Search for the cell housing the specified text and yield its [X, Y] center coordinate. 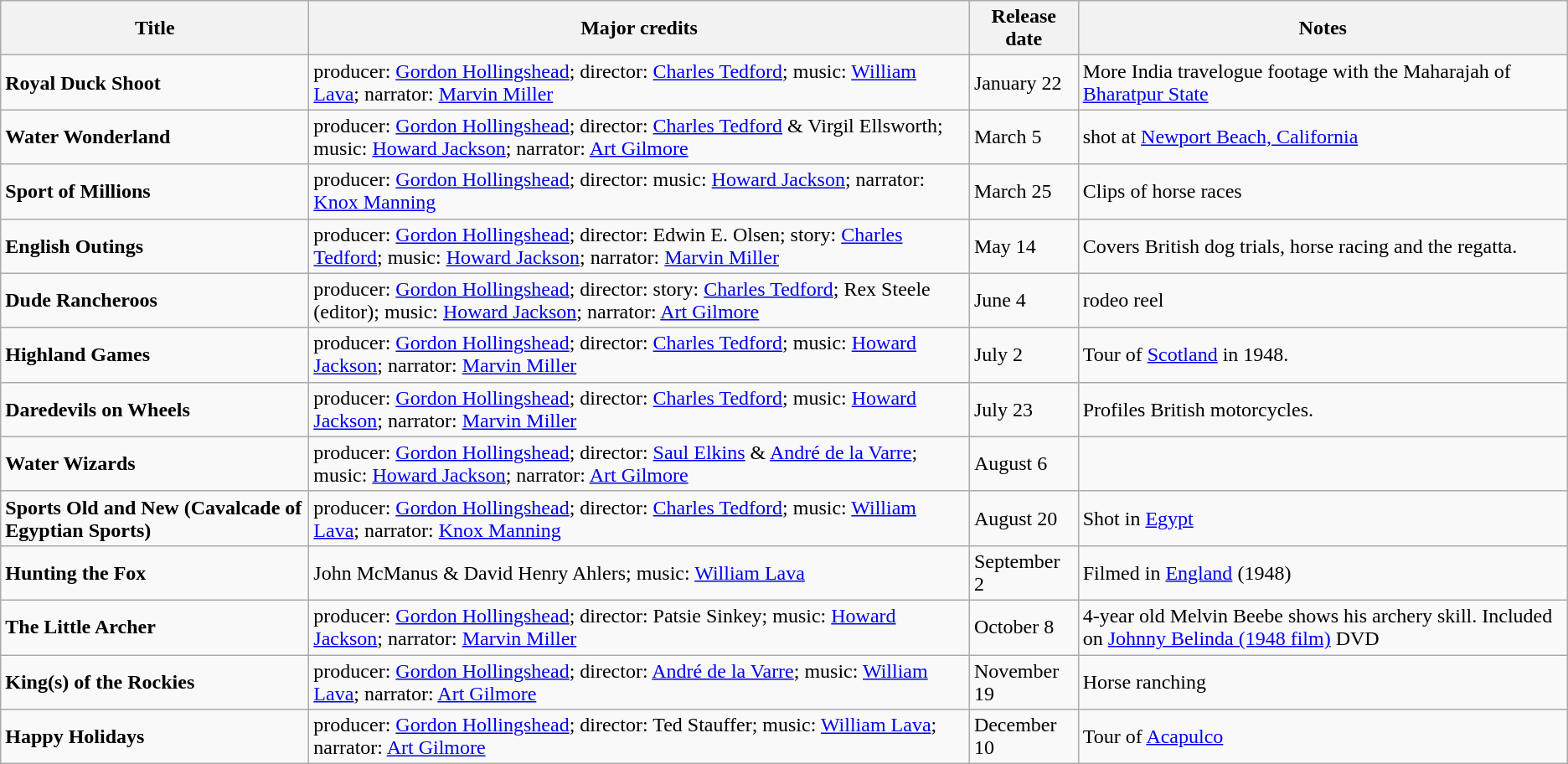
rodeo reel [1323, 300]
producer: Gordon Hollingshead; director: Charles Tedford; music: William Lava; narrator: Knox Manning [640, 518]
Happy Holidays [155, 737]
November 19 [1024, 682]
Sports Old and New (Cavalcade of Egyptian Sports) [155, 518]
Notes [1323, 28]
August 20 [1024, 518]
Water Wizards [155, 464]
Highland Games [155, 355]
Tour of Scotland in 1948. [1323, 355]
producer: Gordon Hollingshead; director: Ted Stauffer; music: William Lava; narrator: Art Gilmore [640, 737]
Profiles British motorcycles. [1323, 409]
December 10 [1024, 737]
Royal Duck Shoot [155, 82]
Horse ranching [1323, 682]
Title [155, 28]
Major credits [640, 28]
producer: Gordon Hollingshead; director: Charles Tedford & Virgil Ellsworth; music: Howard Jackson; narrator: Art Gilmore [640, 137]
producer: Gordon Hollingshead; director: music: Howard Jackson; narrator: Knox Manning [640, 191]
Water Wonderland [155, 137]
John McManus & David Henry Ahlers; music: William Lava [640, 573]
Clips of horse races [1323, 191]
Covers British dog trials, horse racing and the regatta. [1323, 246]
June 4 [1024, 300]
Hunting the Fox [155, 573]
Tour of Acapulco [1323, 737]
English Outings [155, 246]
Shot in Egypt [1323, 518]
producer: Gordon Hollingshead; director: Charles Tedford; music: William Lava; narrator: Marvin Miller [640, 82]
Daredevils on Wheels [155, 409]
4-year old Melvin Beebe shows his archery skill. Included on Johnny Belinda (1948 film) DVD [1323, 627]
producer: Gordon Hollingshead; director: story: Charles Tedford; Rex Steele (editor); music: Howard Jackson; narrator: Art Gilmore [640, 300]
Sport of Millions [155, 191]
March 5 [1024, 137]
producer: Gordon Hollingshead; director: Patsie Sinkey; music: Howard Jackson; narrator: Marvin Miller [640, 627]
producer: Gordon Hollingshead; director: André de la Varre; music: William Lava; narrator: Art Gilmore [640, 682]
October 8 [1024, 627]
producer: Gordon Hollingshead; director: Saul Elkins & André de la Varre; music: Howard Jackson; narrator: Art Gilmore [640, 464]
January 22 [1024, 82]
July 23 [1024, 409]
shot at Newport Beach, California [1323, 137]
Dude Rancheroos [155, 300]
May 14 [1024, 246]
Release date [1024, 28]
March 25 [1024, 191]
August 6 [1024, 464]
King(s) of the Rockies [155, 682]
producer: Gordon Hollingshead; director: Edwin E. Olsen; story: Charles Tedford; music: Howard Jackson; narrator: Marvin Miller [640, 246]
Filmed in England (1948) [1323, 573]
More India travelogue footage with the Maharajah of Bharatpur State [1323, 82]
July 2 [1024, 355]
September 2 [1024, 573]
The Little Archer [155, 627]
